Capture the cell that displays the provided text and extract its (X, Y) central coordinate. 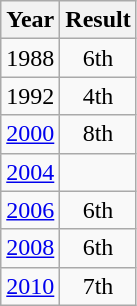
2010 (30, 286)
2006 (30, 210)
2008 (30, 248)
1992 (30, 96)
1988 (30, 58)
2004 (30, 172)
2000 (30, 134)
8th (98, 134)
Year (30, 20)
7th (98, 286)
Result (98, 20)
4th (98, 96)
